Locate the cell with the specified text and output its [x, y] center coordinate. 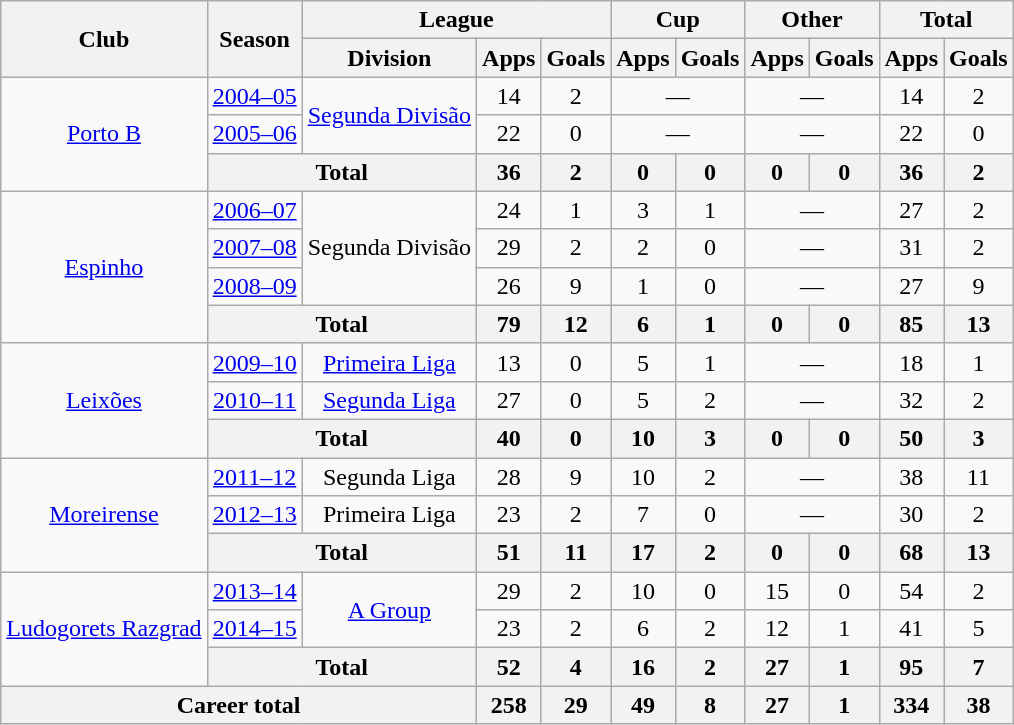
2010–11 [254, 400]
2011–12 [254, 477]
28 [509, 477]
2006–07 [254, 210]
50 [911, 438]
26 [509, 286]
95 [911, 667]
8 [710, 705]
Career total [239, 705]
31 [911, 248]
Cup [678, 20]
18 [911, 362]
30 [911, 515]
24 [509, 210]
Other [812, 20]
2014–15 [254, 629]
258 [509, 705]
Leixões [104, 400]
49 [643, 705]
2009–10 [254, 362]
4 [576, 667]
Club [104, 39]
2013–14 [254, 591]
Porto B [104, 134]
79 [509, 324]
2008–09 [254, 286]
32 [911, 400]
68 [911, 553]
Ludogorets Razgrad [104, 629]
334 [911, 705]
Espinho [104, 267]
2012–13 [254, 515]
54 [911, 591]
41 [911, 629]
League [456, 20]
A Group [389, 610]
2005–06 [254, 134]
15 [777, 591]
16 [643, 667]
85 [911, 324]
Division [389, 58]
2004–05 [254, 96]
17 [643, 553]
40 [509, 438]
Season [254, 39]
2007–08 [254, 248]
Moreirense [104, 515]
51 [509, 553]
52 [509, 667]
